For the text-containing cell, return its midpoint in (X, Y) coordinate format. 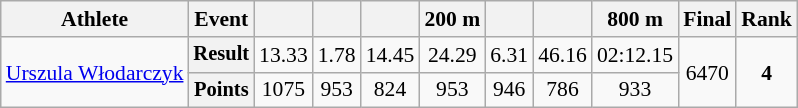
200 m (452, 19)
13.33 (284, 55)
14.45 (390, 55)
Event (222, 19)
946 (509, 90)
6470 (707, 72)
02:12.15 (635, 55)
1.78 (337, 55)
1075 (284, 90)
933 (635, 90)
4 (766, 72)
Urszula Włodarczyk (95, 72)
786 (562, 90)
Result (222, 55)
6.31 (509, 55)
24.29 (452, 55)
Final (707, 19)
Rank (766, 19)
46.16 (562, 55)
824 (390, 90)
800 m (635, 19)
Athlete (95, 19)
Points (222, 90)
